Detect which cell encompasses the target text, then output its (x, y) center coordinate. 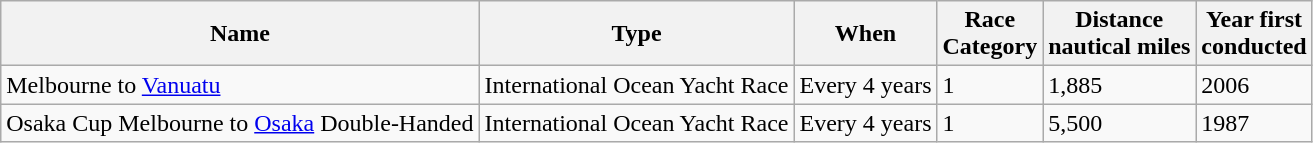
5,500 (1120, 123)
Name (240, 34)
2006 (1254, 85)
Osaka Cup Melbourne to Osaka Double-Handed (240, 123)
When (866, 34)
Distancenautical miles (1120, 34)
1987 (1254, 123)
Year firstconducted (1254, 34)
1,885 (1120, 85)
Type (636, 34)
RaceCategory (990, 34)
Melbourne to Vanuatu (240, 85)
